Identify which cell holds the provided text, then report its [X, Y] central coordinate. 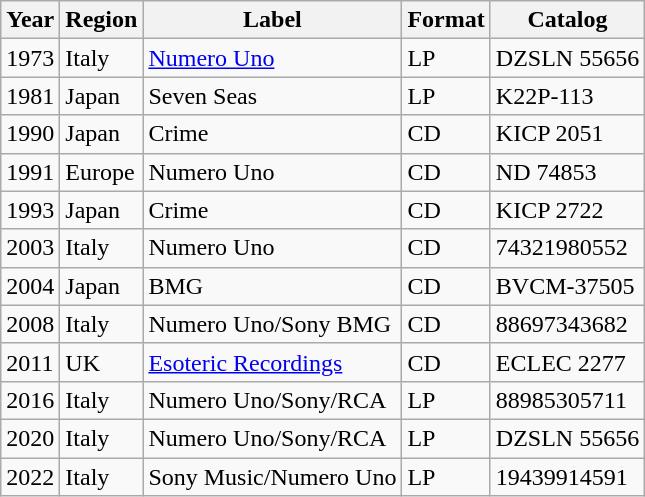
2004 [30, 286]
KICP 2051 [567, 134]
88985305711 [567, 400]
Sony Music/Numero Uno [272, 477]
1991 [30, 172]
74321980552 [567, 248]
Label [272, 20]
2020 [30, 438]
1990 [30, 134]
ECLEC 2277 [567, 362]
ND 74853 [567, 172]
19439914591 [567, 477]
K22P-113 [567, 96]
Year [30, 20]
1981 [30, 96]
Numero Uno/Sony BMG [272, 324]
1993 [30, 210]
1973 [30, 58]
Format [446, 20]
2022 [30, 477]
Esoteric Recordings [272, 362]
2016 [30, 400]
BVCM-37505 [567, 286]
2008 [30, 324]
2003 [30, 248]
UK [102, 362]
88697343682 [567, 324]
Region [102, 20]
Catalog [567, 20]
Seven Seas [272, 96]
KICP 2722 [567, 210]
2011 [30, 362]
Europe [102, 172]
BMG [272, 286]
